Capture the cell that displays the provided text and extract its (X, Y) central coordinate. 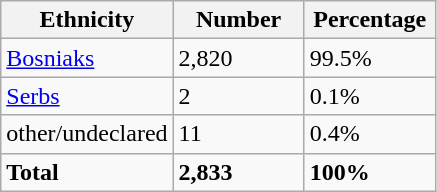
2,820 (238, 58)
100% (370, 172)
Serbs (87, 96)
other/undeclared (87, 134)
Total (87, 172)
2 (238, 96)
2,833 (238, 172)
99.5% (370, 58)
11 (238, 134)
0.4% (370, 134)
Ethnicity (87, 20)
Bosniaks (87, 58)
0.1% (370, 96)
Number (238, 20)
Percentage (370, 20)
